Capture the cell that displays the provided text and extract its [x, y] central coordinate. 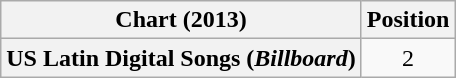
Position [408, 20]
Chart (2013) [181, 20]
2 [408, 58]
US Latin Digital Songs (Billboard) [181, 58]
